Scan for the cell matching the given text and deliver its (x, y) coordinate at center. 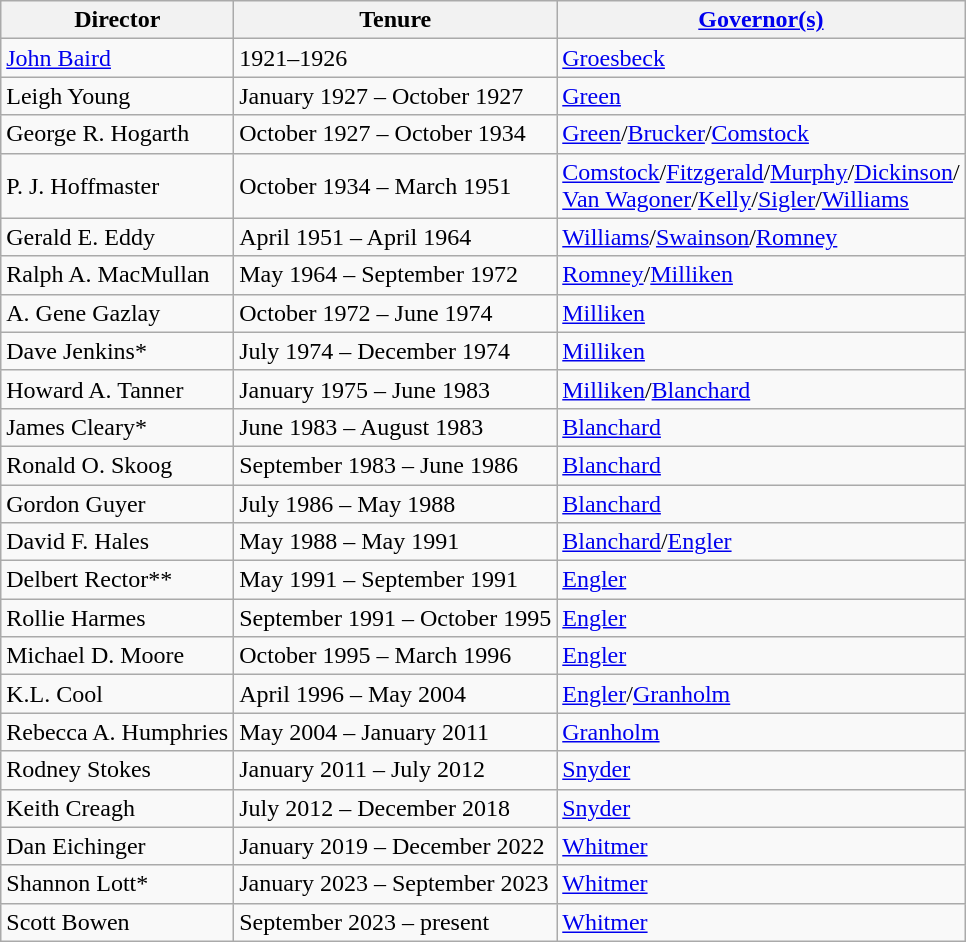
May 1964 – September 1972 (396, 275)
September 2023 – present (396, 922)
Gerald E. Eddy (118, 237)
Williams/Swainson/Romney (761, 237)
Rodney Stokes (118, 770)
October 1927 – October 1934 (396, 134)
Granholm (761, 732)
January 2023 – September 2023 (396, 884)
September 1983 – June 1986 (396, 465)
January 2011 – July 2012 (396, 770)
October 1972 – June 1974 (396, 313)
January 1927 – October 1927 (396, 96)
June 1983 – August 1983 (396, 427)
Tenure (396, 20)
A. Gene Gazlay (118, 313)
May 1991 – September 1991 (396, 580)
July 1974 – December 1974 (396, 351)
Dan Eichinger (118, 846)
Delbert Rector** (118, 580)
Gordon Guyer (118, 503)
Romney/Milliken (761, 275)
July 2012 – December 2018 (396, 808)
July 1986 – May 1988 (396, 503)
Ronald O. Skoog (118, 465)
James Cleary* (118, 427)
Director (118, 20)
Shannon Lott* (118, 884)
September 1991 – October 1995 (396, 618)
P. J. Hoffmaster (118, 186)
May 2004 – January 2011 (396, 732)
Keith Creagh (118, 808)
John Baird (118, 58)
January 1975 – June 1983 (396, 389)
David F. Hales (118, 542)
Groesbeck (761, 58)
Engler/Granholm (761, 694)
Leigh Young (118, 96)
April 1951 – April 1964 (396, 237)
January 2019 – December 2022 (396, 846)
Scott Bowen (118, 922)
May 1988 – May 1991 (396, 542)
Ralph A. MacMullan (118, 275)
Rebecca A. Humphries (118, 732)
Green/Brucker/Comstock (761, 134)
K.L. Cool (118, 694)
Michael D. Moore (118, 656)
October 1995 – March 1996 (396, 656)
Dave Jenkins* (118, 351)
George R. Hogarth (118, 134)
Rollie Harmes (118, 618)
Comstock/Fitzgerald/Murphy/Dickinson/Van Wagoner/Kelly/Sigler/Williams (761, 186)
Green (761, 96)
Blanchard/Engler (761, 542)
April 1996 – May 2004 (396, 694)
Governor(s) (761, 20)
October 1934 – March 1951 (396, 186)
1921–1926 (396, 58)
Milliken/Blanchard (761, 389)
Howard A. Tanner (118, 389)
